Identify which cell holds the provided text, then report its (X, Y) central coordinate. 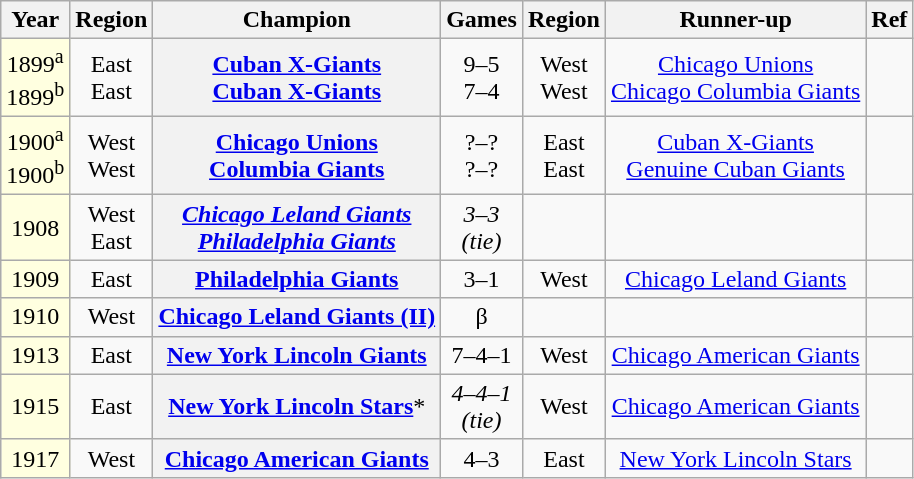
Runner-up (735, 20)
Champion (297, 20)
β (482, 317)
Chicago Leland GiantsPhiladelphia Giants (297, 228)
Chicago UnionsChicago Columbia Giants (735, 78)
New York Lincoln Stars (735, 458)
1909 (36, 279)
3–3(tie) (482, 228)
9–57–4 (482, 78)
Chicago Leland Giants (735, 279)
Chicago Leland Giants (II) (297, 317)
1910 (36, 317)
New York Lincoln Giants (297, 355)
Year (36, 20)
4–3 (482, 458)
1913 (36, 355)
Games (482, 20)
3–1 (482, 279)
1899a1899b (36, 78)
Chicago UnionsColumbia Giants (297, 156)
1915 (36, 406)
1900a1900b (36, 156)
WestEast (112, 228)
7–4–1 (482, 355)
New York Lincoln Stars* (297, 406)
Philadelphia Giants (297, 279)
Ref (890, 20)
1908 (36, 228)
4–4–1(tie) (482, 406)
?–??–? (482, 156)
Cuban X-GiantsCuban X-Giants (297, 78)
Cuban X-GiantsGenuine Cuban Giants (735, 156)
1917 (36, 458)
